From the cell containing the given text, extract its center point as (x, y) coordinate. 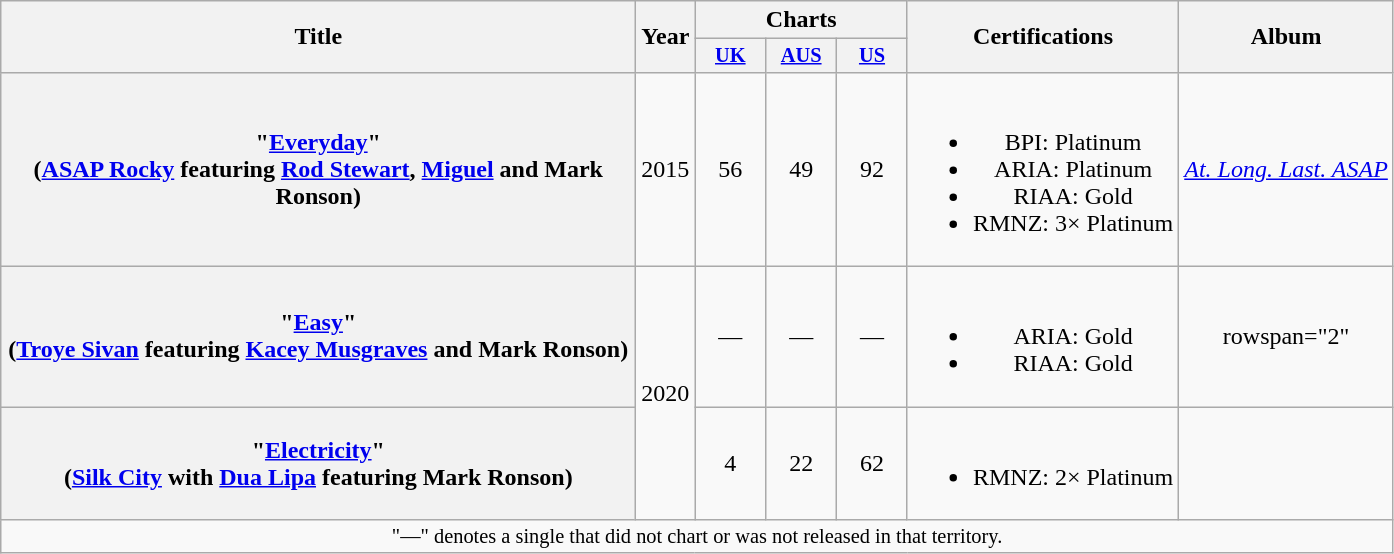
Charts (802, 20)
ARIA: GoldRIAA: Gold (1042, 337)
2020 (666, 394)
"Electricity"(Silk City with Dua Lipa featuring Mark Ronson) (318, 464)
"Everyday"(ASAP Rocky featuring Rod Stewart, Miguel and Mark Ronson) (318, 169)
US (872, 56)
2015 (666, 169)
92 (872, 169)
62 (872, 464)
56 (730, 169)
Album (1286, 37)
49 (802, 169)
Title (318, 37)
4 (730, 464)
Year (666, 37)
BPI: PlatinumARIA: PlatinumRIAA: GoldRMNZ: 3× Platinum (1042, 169)
rowspan="2" (1286, 337)
22 (802, 464)
RMNZ: 2× Platinum (1042, 464)
"—" denotes a single that did not chart or was not released in that territory. (698, 537)
"Easy"(Troye Sivan featuring Kacey Musgraves and Mark Ronson) (318, 337)
At. Long. Last. ASAP (1286, 169)
AUS (802, 56)
UK (730, 56)
Certifications (1042, 37)
